Determine the (X, Y) coordinate at the center of the cell enclosing the given text.  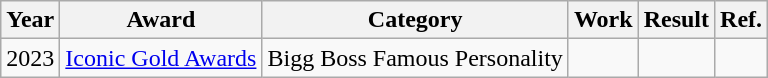
Result (676, 20)
Year (30, 20)
2023 (30, 58)
Bigg Boss Famous Personality (415, 58)
Work (603, 20)
Iconic Gold Awards (161, 58)
Award (161, 20)
Ref. (742, 20)
Category (415, 20)
